Scan for the cell matching the given text and deliver its [x, y] coordinate at center. 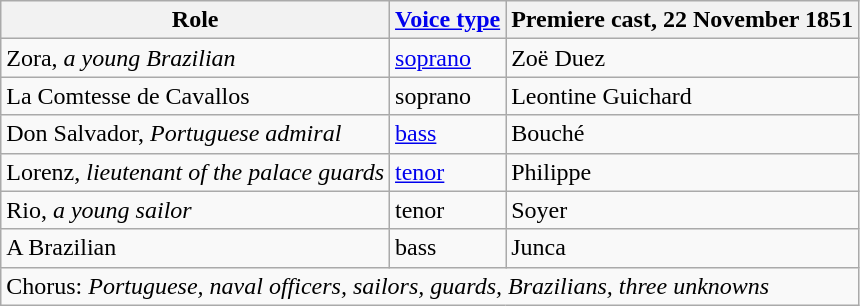
A Brazilian [196, 248]
Premiere cast, 22 November 1851 [682, 20]
Voice type [448, 20]
Chorus: Portuguese, naval officers, sailors, guards, Brazilians, three unknowns [430, 286]
Zora, a young Brazilian [196, 58]
Don Salvador, Portuguese admiral [196, 134]
Lorenz, lieutenant of the palace guards [196, 172]
Leontine Guichard [682, 96]
Philippe [682, 172]
Soyer [682, 210]
Bouché [682, 134]
Rio, a young sailor [196, 210]
Junca [682, 248]
Zoë Duez [682, 58]
La Comtesse de Cavallos [196, 96]
Role [196, 20]
